Extract the [X, Y] coordinate from the center of the cell holding the provided text.  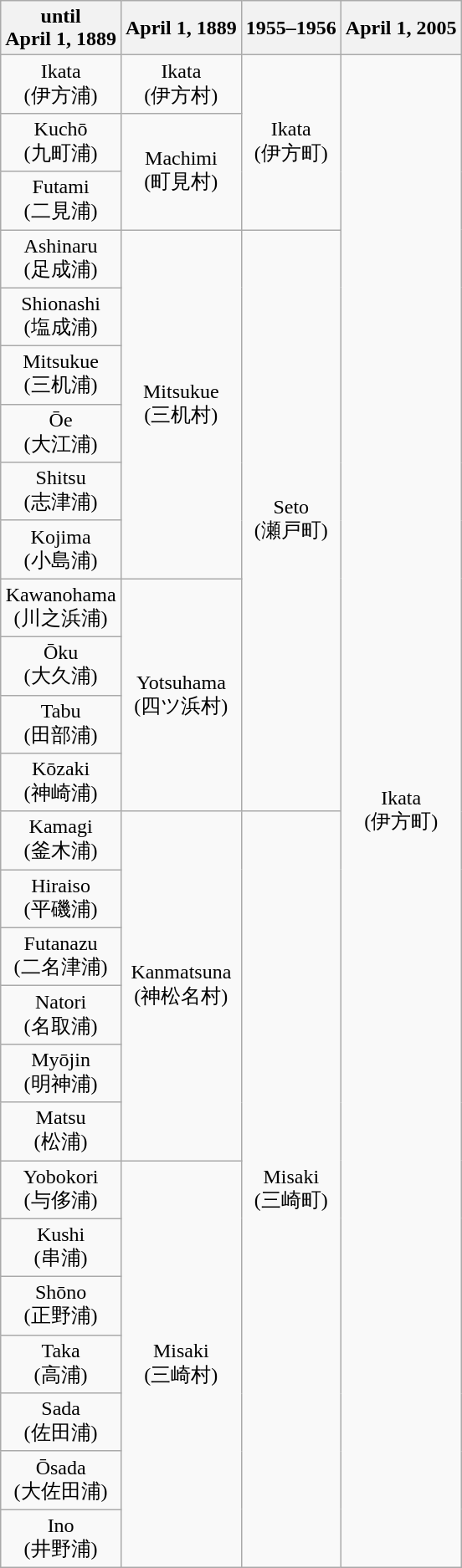
Myōjin(明神浦) [61, 1073]
Shitsu(志津浦) [61, 492]
Kojima(小島浦) [61, 549]
Shionashi(塩成浦) [61, 317]
Matsu(松浦) [61, 1131]
April 1, 1889 [181, 28]
Yobokori(与侈浦) [61, 1190]
Kōzaki(神崎浦) [61, 783]
untilApril 1, 1889 [61, 28]
April 1, 2005 [401, 28]
Misaki(三崎町) [291, 1189]
Taka(高浦) [61, 1364]
Ikata(伊方村) [181, 84]
Kuchō(九町浦) [61, 142]
Kawanohama(川之浜浦) [61, 608]
Ino(井野浦) [61, 1539]
Misaki(三崎村) [181, 1365]
Sada(佐田浦) [61, 1422]
Ikata(伊方浦) [61, 84]
Hiraiso(平磯浦) [61, 899]
Kamagi(釜木浦) [61, 840]
Ōsada(大佐田浦) [61, 1480]
Tabu(田部浦) [61, 724]
Machimi(町見村) [181, 171]
Natori(名取浦) [61, 1015]
Ōe(大江浦) [61, 433]
Mitsukue(三机浦) [61, 375]
1955–1956 [291, 28]
Ōku(大久浦) [61, 666]
Seto(瀬戸町) [291, 520]
Ashinaru(足成浦) [61, 258]
Shōno(正野浦) [61, 1306]
Futami(二見浦) [61, 201]
Kanmatsuna(神松名村) [181, 985]
Mitsukue(三机村) [181, 403]
Yotsuhama(四ツ浜村) [181, 695]
Kushi(串浦) [61, 1248]
Futanazu(二名津浦) [61, 957]
